For the text-containing cell, return its midpoint in [x, y] coordinate format. 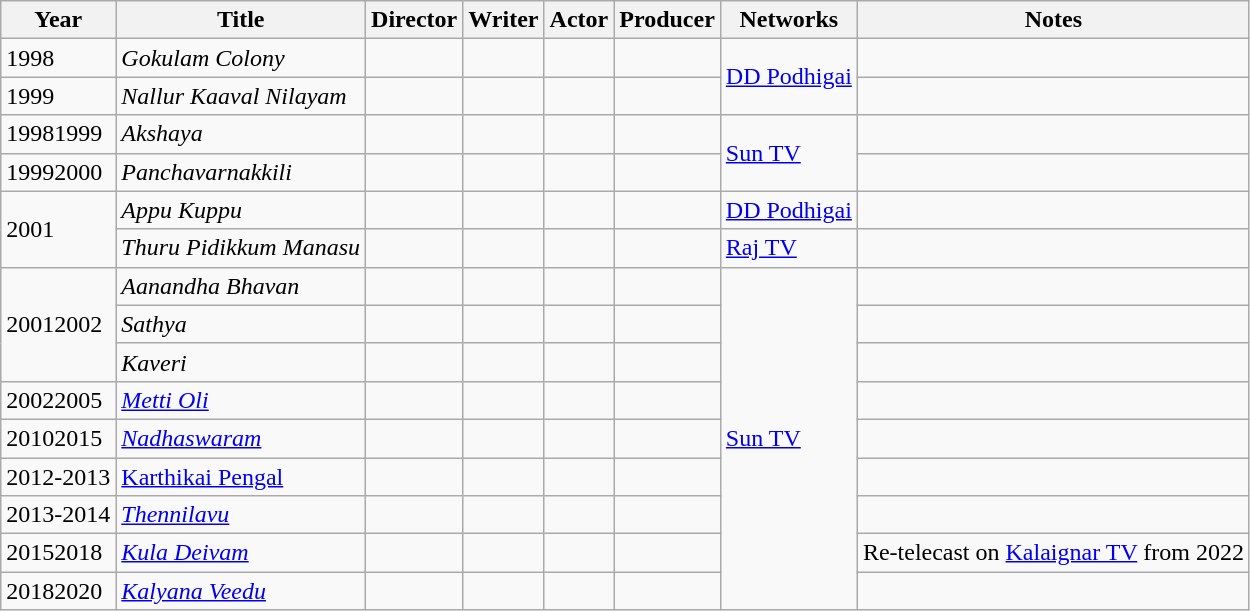
19981999 [58, 134]
Thuru Pidikkum Manasu [241, 248]
Raj TV [788, 248]
Kula Deivam [241, 553]
Thennilavu [241, 515]
2001 [58, 229]
Producer [668, 20]
20182020 [58, 591]
20102015 [58, 438]
Appu Kuppu [241, 210]
Sathya [241, 324]
2012-2013 [58, 477]
Re-telecast on Kalaignar TV from 2022 [1053, 553]
20022005 [58, 400]
20012002 [58, 324]
Year [58, 20]
1999 [58, 96]
Gokulam Colony [241, 58]
Director [414, 20]
Karthikai Pengal [241, 477]
Kaveri [241, 362]
Panchavarnakkili [241, 172]
1998 [58, 58]
Notes [1053, 20]
Title [241, 20]
Networks [788, 20]
Writer [504, 20]
2013-2014 [58, 515]
Nallur Kaaval Nilayam [241, 96]
Akshaya [241, 134]
19992000 [58, 172]
Actor [579, 20]
Nadhaswaram [241, 438]
Metti Oli [241, 400]
Aanandha Bhavan [241, 286]
Kalyana Veedu [241, 591]
20152018 [58, 553]
